Identify which cell holds the provided text, then report its (x, y) central coordinate. 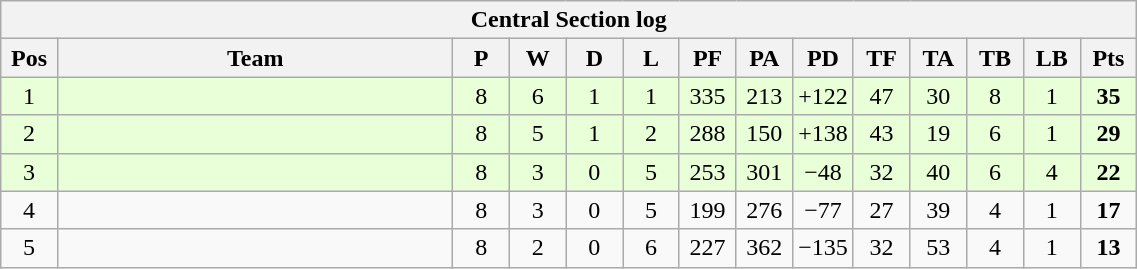
+138 (824, 134)
39 (938, 210)
335 (708, 96)
276 (764, 210)
17 (1108, 210)
D (594, 58)
30 (938, 96)
288 (708, 134)
13 (1108, 248)
Team (254, 58)
Central Section log (569, 20)
−77 (824, 210)
TB (996, 58)
213 (764, 96)
47 (882, 96)
W (538, 58)
53 (938, 248)
29 (1108, 134)
199 (708, 210)
−48 (824, 172)
301 (764, 172)
19 (938, 134)
PA (764, 58)
35 (1108, 96)
40 (938, 172)
PD (824, 58)
150 (764, 134)
227 (708, 248)
TF (882, 58)
27 (882, 210)
22 (1108, 172)
PF (708, 58)
L (652, 58)
TA (938, 58)
253 (708, 172)
−135 (824, 248)
LB (1052, 58)
+122 (824, 96)
362 (764, 248)
P (482, 58)
43 (882, 134)
Pts (1108, 58)
Pos (30, 58)
